Detect which cell encompasses the target text, then output its [x, y] center coordinate. 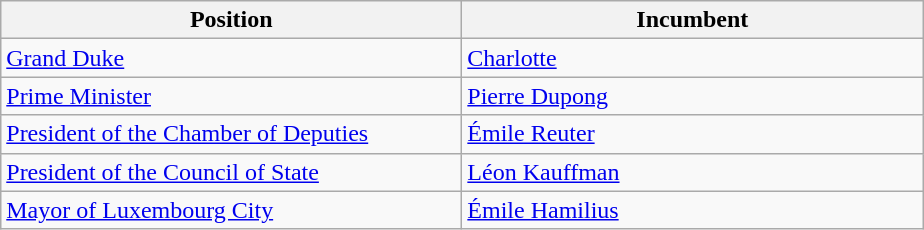
Grand Duke [232, 58]
Incumbent [692, 20]
Émile Hamilius [692, 210]
Mayor of Luxembourg City [232, 210]
Émile Reuter [692, 134]
Léon Kauffman [692, 172]
Charlotte [692, 58]
Prime Minister [232, 96]
Position [232, 20]
President of the Council of State [232, 172]
President of the Chamber of Deputies [232, 134]
Pierre Dupong [692, 96]
